Extract the (x, y) coordinate from the center of the cell holding the provided text.  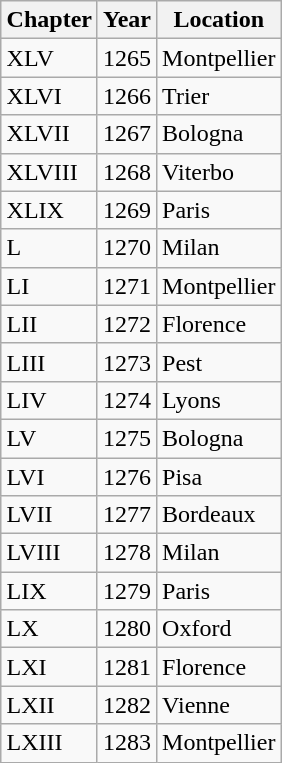
LVII (49, 515)
Trier (219, 96)
1274 (126, 400)
1283 (126, 743)
L (49, 248)
LIII (49, 362)
1268 (126, 172)
1270 (126, 248)
XLV (49, 58)
1267 (126, 134)
LIX (49, 591)
Bordeaux (219, 515)
1265 (126, 58)
Viterbo (219, 172)
Vienne (219, 705)
1275 (126, 438)
LII (49, 324)
XLVIII (49, 172)
Pisa (219, 477)
XLVI (49, 96)
LI (49, 286)
1266 (126, 96)
LXI (49, 667)
Oxford (219, 629)
LVIII (49, 553)
LIV (49, 400)
LXII (49, 705)
Lyons (219, 400)
1279 (126, 591)
Chapter (49, 20)
1277 (126, 515)
1273 (126, 362)
1280 (126, 629)
XLIX (49, 210)
LX (49, 629)
LV (49, 438)
1272 (126, 324)
1271 (126, 286)
1278 (126, 553)
Year (126, 20)
1281 (126, 667)
1282 (126, 705)
1276 (126, 477)
Location (219, 20)
Pest (219, 362)
LVI (49, 477)
1269 (126, 210)
XLVII (49, 134)
LXIII (49, 743)
